Locate the cell with the specified text and output its (x, y) center coordinate. 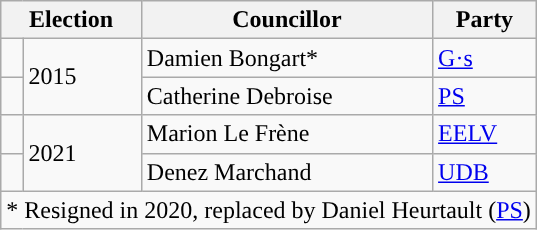
* Resigned in 2020, replaced by Daniel Heurtault (PS) (269, 210)
EELV (485, 134)
Catherine Debroise (286, 96)
Councillor (286, 20)
2021 (82, 153)
PS (485, 96)
Party (485, 20)
UDB (485, 172)
Marion Le Frène (286, 134)
Damien Bongart* (286, 58)
2015 (82, 77)
Election (72, 20)
Denez Marchand (286, 172)
G·s (485, 58)
